Capture the cell that displays the provided text and extract its (X, Y) central coordinate. 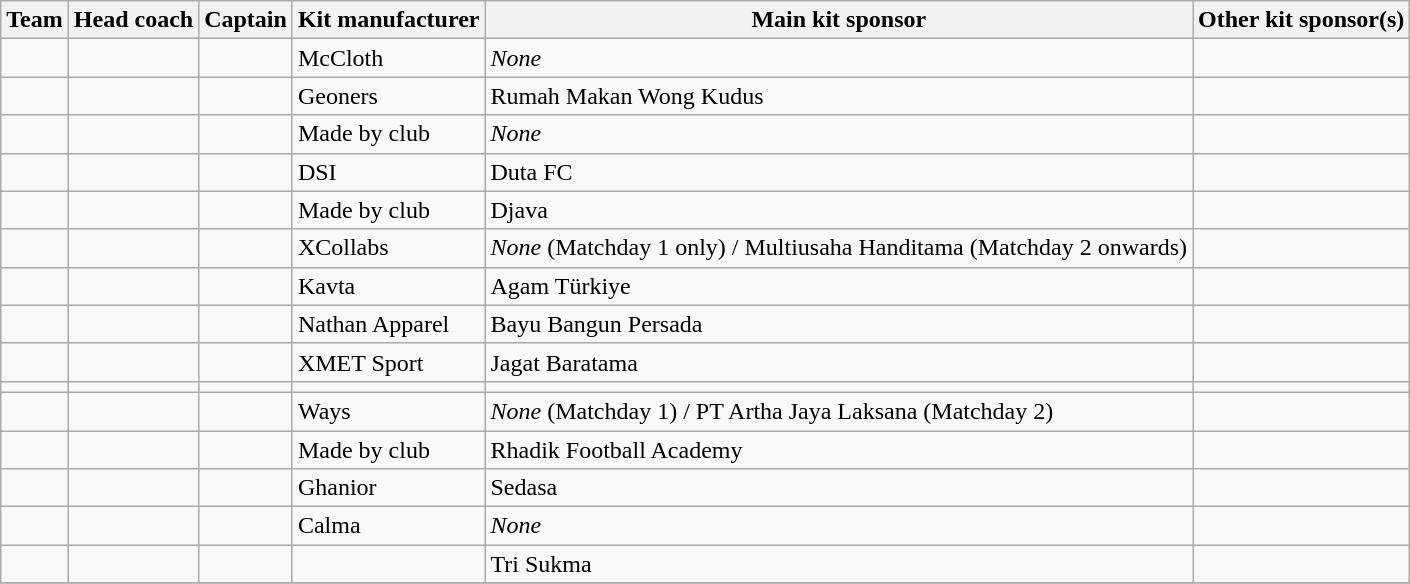
Jagat Baratama (839, 362)
Main kit sponsor (839, 20)
Captain (246, 20)
Head coach (133, 20)
Nathan Apparel (388, 324)
DSI (388, 172)
XCollabs (388, 248)
Tri Sukma (839, 564)
None (Matchday 1 only) / Multiusaha Handitama (Matchday 2 onwards) (839, 248)
Team (35, 20)
Sedasa (839, 488)
Ghanior (388, 488)
Djava (839, 210)
None (Matchday 1) / PT Artha Jaya Laksana (Matchday 2) (839, 411)
Duta FC (839, 172)
Ways (388, 411)
Agam Türkiye (839, 286)
Calma (388, 526)
McCloth (388, 58)
Rumah Makan Wong Kudus (839, 96)
Kavta (388, 286)
Kit manufacturer (388, 20)
Bayu Bangun Persada (839, 324)
Rhadik Football Academy (839, 449)
Other kit sponsor(s) (1302, 20)
Geoners (388, 96)
XMET Sport (388, 362)
